Return the (X, Y) coordinate for the center point of the cell that contains the specified text.  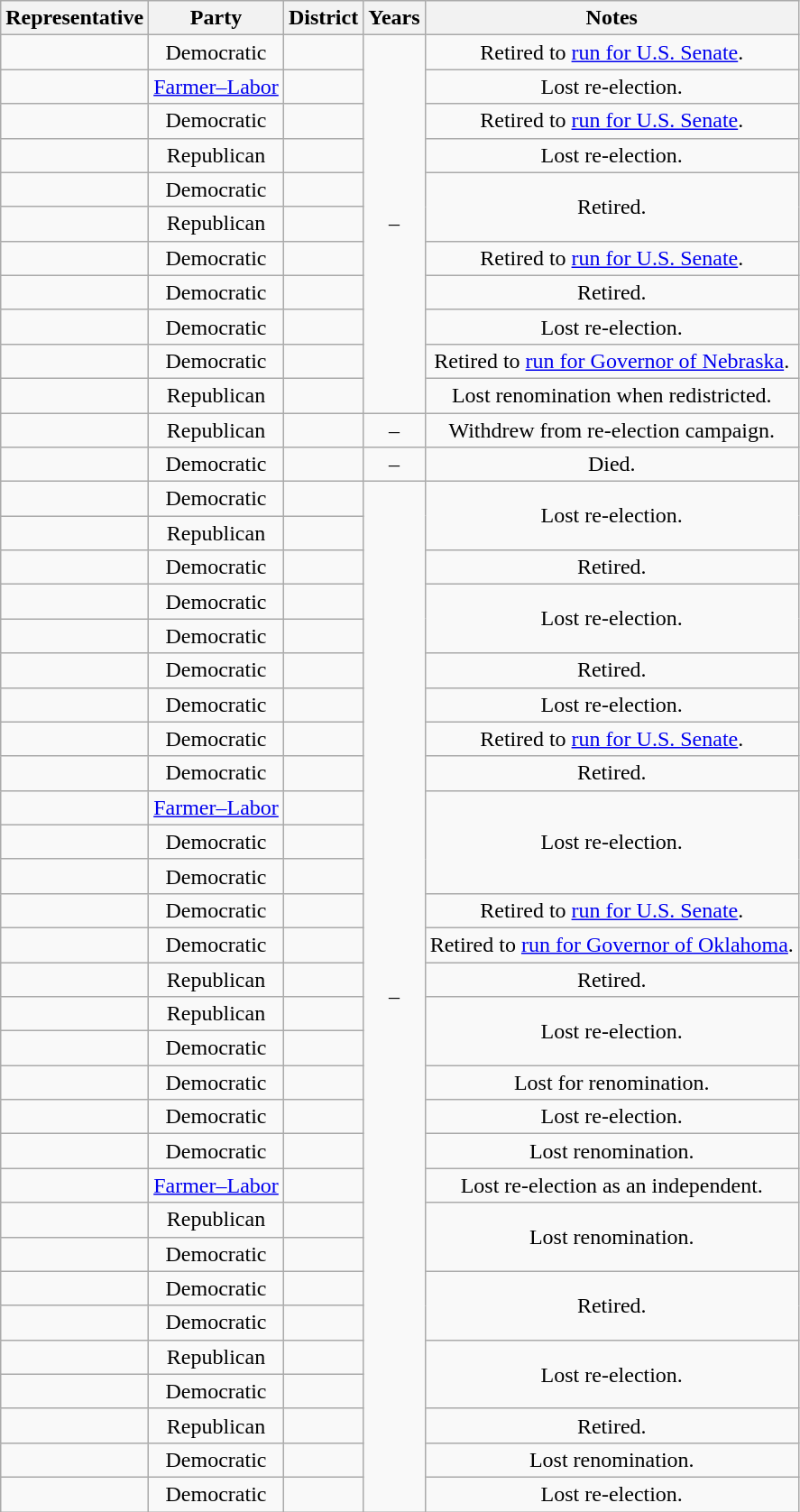
Lost re-election as an independent. (611, 1185)
Retired to run for Governor of Oklahoma. (611, 945)
Party (216, 18)
Lost renomination when redistricted. (611, 395)
District (323, 18)
Representative (75, 18)
Died. (611, 465)
Lost for renomination. (611, 1083)
Withdrew from re-election campaign. (611, 430)
Notes (611, 18)
Years (394, 18)
Retired to run for Governor of Nebraska. (611, 361)
